Locate the cell with the specified text and output its [X, Y] center coordinate. 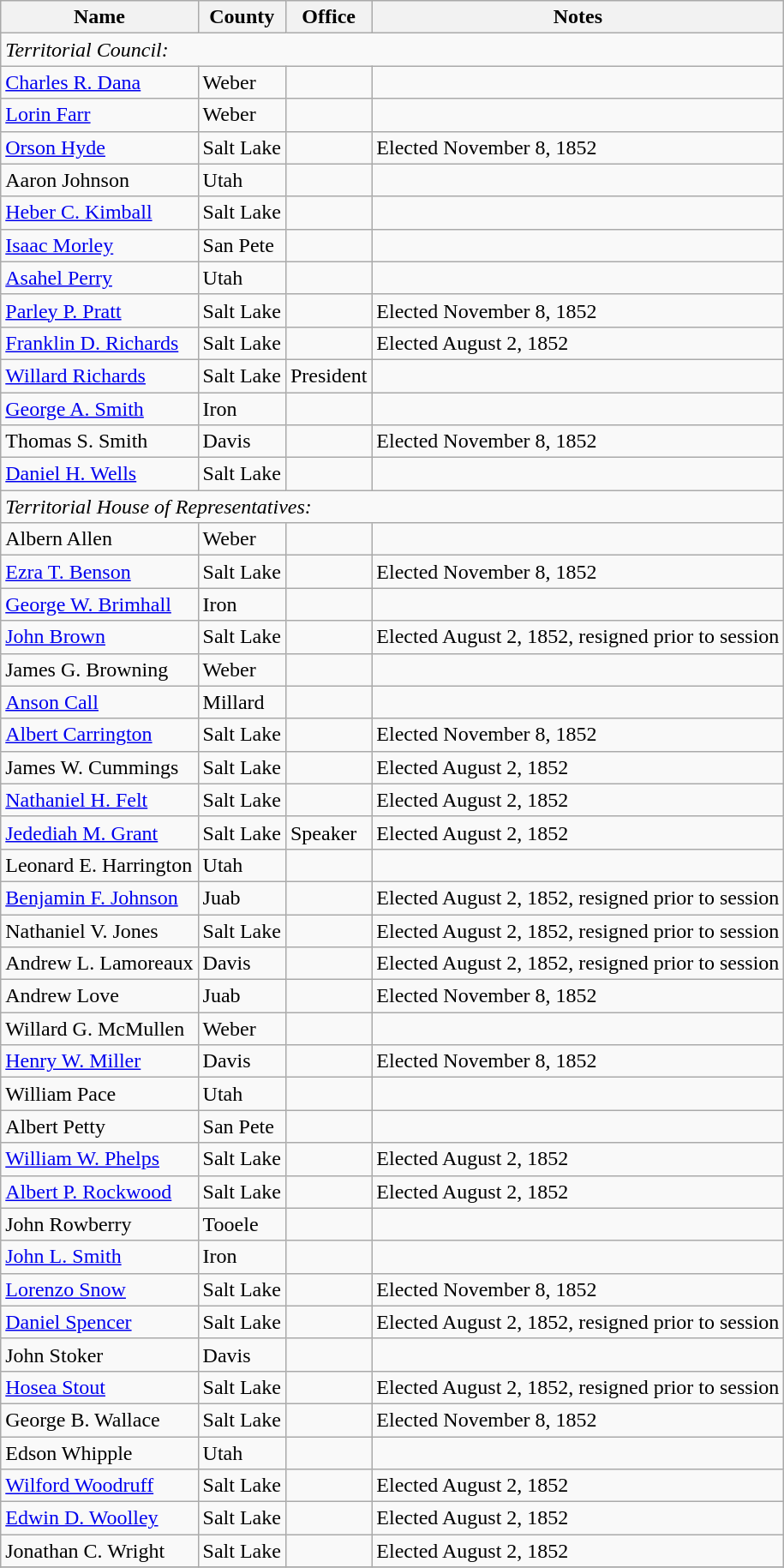
Orson Hyde [99, 147]
County [242, 17]
Hosea Stout [99, 1387]
John L. Smith [99, 1257]
Notes [578, 17]
Henry W. Miller [99, 1061]
Willard G. McMullen [99, 1029]
Tooele [242, 1224]
George A. Smith [99, 409]
Edson Whipple [99, 1453]
Lorenzo Snow [99, 1289]
James W. Cummings [99, 767]
Wilford Woodruff [99, 1486]
Nathaniel H. Felt [99, 800]
Benjamin F. Johnson [99, 898]
William W. Phelps [99, 1159]
Speaker [328, 832]
Isaac Morley [99, 245]
Anson Call [99, 702]
Thomas S. Smith [99, 442]
Albert Petty [99, 1126]
Nathaniel V. Jones [99, 930]
Daniel H. Wells [99, 474]
Willard Richards [99, 375]
John Rowberry [99, 1224]
George B. Wallace [99, 1420]
Edwin D. Woolley [99, 1518]
Andrew Love [99, 996]
Aaron Johnson [99, 180]
Name [99, 17]
Millard [242, 702]
William Pace [99, 1094]
Parley P. Pratt [99, 310]
Albern Allen [99, 539]
Territorial Council: [392, 50]
George W. Brimhall [99, 604]
Territorial House of Representatives: [392, 507]
Jonathan C. Wright [99, 1551]
Charles R. Dana [99, 82]
John Brown [99, 637]
Ezra T. Benson [99, 572]
John Stoker [99, 1355]
Albert Carrington [99, 735]
Asahel Perry [99, 278]
James G. Browning [99, 670]
Daniel Spencer [99, 1322]
President [328, 375]
Albert P. Rockwood [99, 1192]
Franklin D. Richards [99, 343]
Heber C. Kimball [99, 213]
Leonard E. Harrington [99, 865]
Jedediah M. Grant [99, 832]
Andrew L. Lamoreaux [99, 964]
Office [328, 17]
Lorin Farr [99, 115]
